For the text-containing cell, return its midpoint in (x, y) coordinate format. 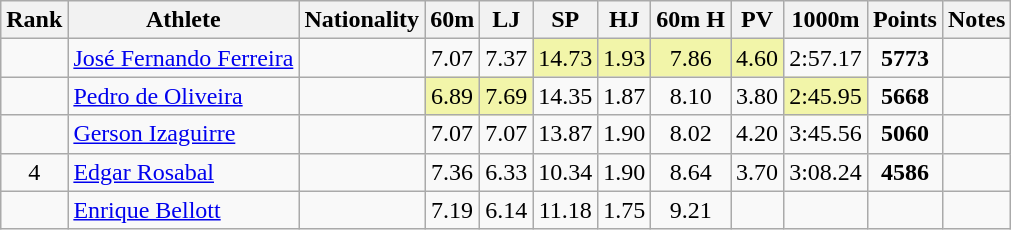
2:45.95 (826, 96)
8.64 (691, 172)
3.80 (758, 96)
6.14 (506, 210)
Gerson Izaguirre (184, 134)
3:45.56 (826, 134)
60m H (691, 20)
5060 (904, 134)
4 (34, 172)
Nationality (362, 20)
2:57.17 (826, 58)
7.37 (506, 58)
8.02 (691, 134)
6.89 (452, 96)
13.87 (566, 134)
4.60 (758, 58)
4586 (904, 172)
Enrique Bellott (184, 210)
Edgar Rosabal (184, 172)
7.19 (452, 210)
11.18 (566, 210)
1.75 (624, 210)
5773 (904, 58)
Points (904, 20)
Rank (34, 20)
60m (452, 20)
9.21 (691, 210)
1000m (826, 20)
7.36 (452, 172)
1.87 (624, 96)
Athlete (184, 20)
8.10 (691, 96)
PV (758, 20)
14.73 (566, 58)
10.34 (566, 172)
3:08.24 (826, 172)
3.70 (758, 172)
Pedro de Oliveira (184, 96)
14.35 (566, 96)
HJ (624, 20)
7.69 (506, 96)
LJ (506, 20)
4.20 (758, 134)
7.86 (691, 58)
SP (566, 20)
Notes (976, 20)
José Fernando Ferreira (184, 58)
5668 (904, 96)
6.33 (506, 172)
1.93 (624, 58)
